Detect which cell encompasses the target text, then output its (X, Y) center coordinate. 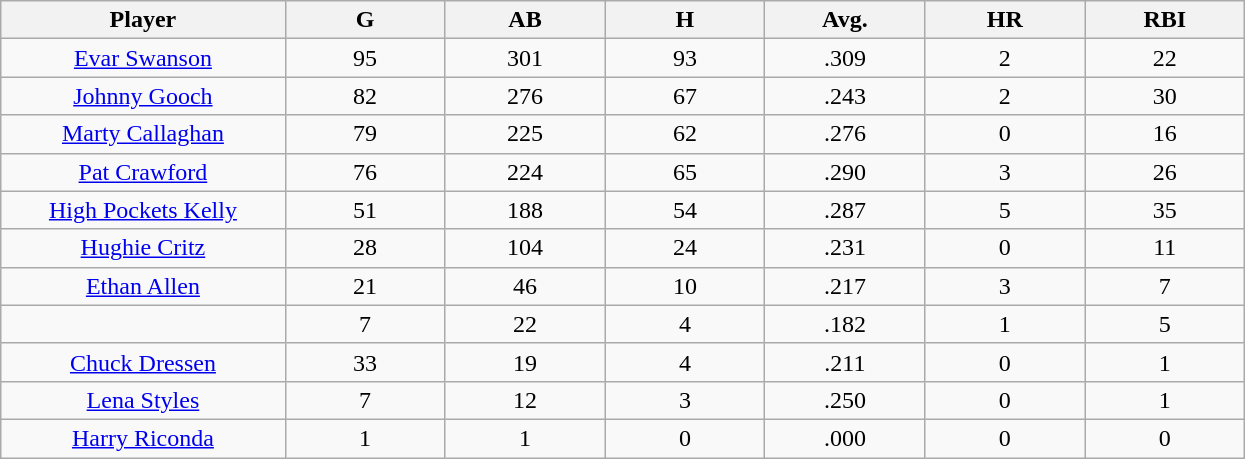
30 (1165, 96)
.309 (845, 58)
11 (1165, 248)
276 (525, 96)
188 (525, 210)
24 (685, 248)
Lena Styles (143, 400)
.290 (845, 172)
62 (685, 134)
16 (1165, 134)
301 (525, 58)
Chuck Dressen (143, 362)
46 (525, 286)
.000 (845, 438)
28 (365, 248)
33 (365, 362)
79 (365, 134)
21 (365, 286)
65 (685, 172)
RBI (1165, 20)
54 (685, 210)
26 (1165, 172)
51 (365, 210)
93 (685, 58)
104 (525, 248)
Hughie Critz (143, 248)
G (365, 20)
19 (525, 362)
224 (525, 172)
Pat Crawford (143, 172)
Avg. (845, 20)
Harry Riconda (143, 438)
67 (685, 96)
Johnny Gooch (143, 96)
.243 (845, 96)
Marty Callaghan (143, 134)
.250 (845, 400)
12 (525, 400)
Player (143, 20)
95 (365, 58)
AB (525, 20)
Ethan Allen (143, 286)
.182 (845, 324)
.211 (845, 362)
High Pockets Kelly (143, 210)
Evar Swanson (143, 58)
.217 (845, 286)
35 (1165, 210)
76 (365, 172)
.287 (845, 210)
.276 (845, 134)
HR (1005, 20)
.231 (845, 248)
225 (525, 134)
H (685, 20)
10 (685, 286)
82 (365, 96)
